Capture the cell that displays the provided text and extract its (x, y) central coordinate. 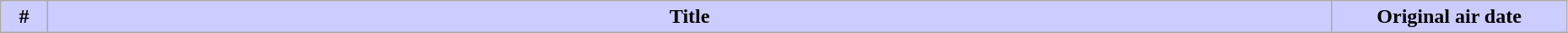
Title (689, 17)
Original air date (1449, 17)
# (24, 17)
